For the text-containing cell, return its midpoint in [X, Y] coordinate format. 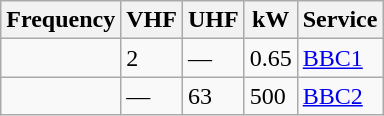
UHF [213, 20]
500 [270, 96]
VHF [152, 20]
63 [213, 96]
0.65 [270, 58]
2 [152, 58]
Frequency [61, 20]
Service [340, 20]
BBC2 [340, 96]
BBC1 [340, 58]
kW [270, 20]
